Find where the given text appears and provide that cell's center as [x, y] coordinate. 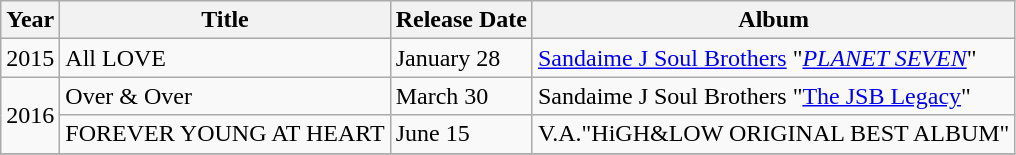
Sandaime J Soul Brothers "PLANET SEVEN" [773, 58]
Title [225, 20]
V.A."HiGH&LOW ORIGINAL BEST ALBUM" [773, 134]
2016 [30, 115]
All LOVE [225, 58]
June 15 [461, 134]
Over & Over [225, 96]
2015 [30, 58]
Release Date [461, 20]
Album [773, 20]
January 28 [461, 58]
March 30 [461, 96]
FOREVER YOUNG AT HEART [225, 134]
Sandaime J Soul Brothers "The JSB Legacy" [773, 96]
Year [30, 20]
